Scan for the cell matching the given text and deliver its [x, y] coordinate at center. 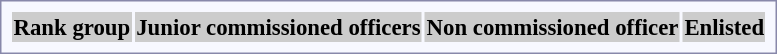
Rank group [72, 27]
Enlisted [724, 27]
Junior commissioned officers [278, 27]
Non commissioned officer [552, 27]
